Provide the [X, Y] coordinate of the cell's center where the given text is located.  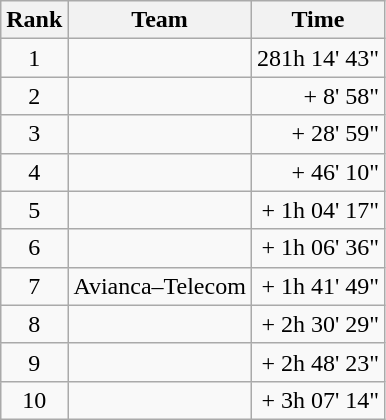
8 [34, 324]
9 [34, 362]
2 [34, 96]
3 [34, 134]
10 [34, 400]
+ 28' 59" [318, 134]
5 [34, 210]
+ 1h 04' 17" [318, 210]
Team [160, 20]
281h 14' 43" [318, 58]
+ 46' 10" [318, 172]
7 [34, 286]
Time [318, 20]
+ 1h 41' 49" [318, 286]
+ 3h 07' 14" [318, 400]
6 [34, 248]
1 [34, 58]
4 [34, 172]
+ 2h 48' 23" [318, 362]
+ 8' 58" [318, 96]
Avianca–Telecom [160, 286]
+ 1h 06' 36" [318, 248]
Rank [34, 20]
+ 2h 30' 29" [318, 324]
